Determine the (x, y) coordinate at the center of the cell enclosing the given text.  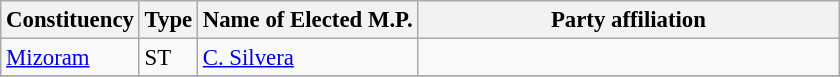
Mizoram (70, 58)
Type (168, 20)
Party affiliation (628, 20)
Name of Elected M.P. (307, 20)
Constituency (70, 20)
C. Silvera (307, 58)
ST (168, 58)
